Output the [x, y] coordinate of the center of the cell containing the given text.  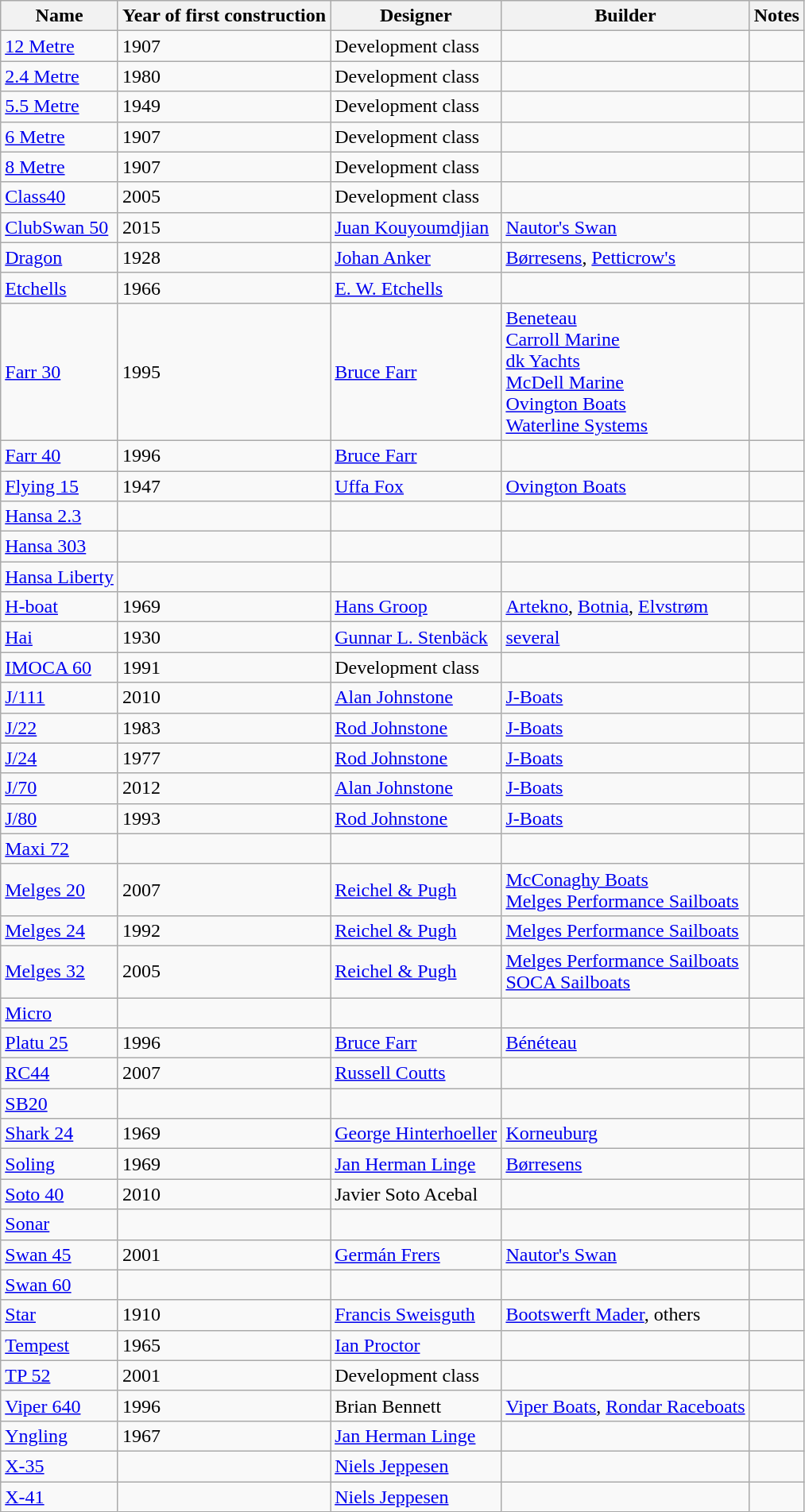
Gunnar L. Stenbäck [416, 637]
2.4 Metre [60, 76]
Year of first construction [224, 16]
1947 [224, 485]
Tempest [60, 1345]
1949 [224, 106]
J/22 [60, 728]
1991 [224, 667]
Soto 40 [60, 1194]
H-boat [60, 607]
Name [60, 16]
1965 [224, 1345]
Hansa 303 [60, 547]
Sonar [60, 1224]
X-41 [60, 1496]
Designer [416, 16]
1980 [224, 76]
Swan 60 [60, 1285]
Notes [776, 16]
Ian Proctor [416, 1345]
Ovington Boats [625, 485]
Brian Bennett [416, 1406]
Farr 30 [60, 372]
Viper Boats, Rondar Raceboats [625, 1406]
1910 [224, 1315]
Melges 24 [60, 930]
IMOCA 60 [60, 667]
Bootswerft Mader, others [625, 1315]
Flying 15 [60, 485]
Francis Sweisguth [416, 1315]
Germán Frers [416, 1255]
2015 [224, 227]
Korneuburg [625, 1134]
1977 [224, 758]
1966 [224, 288]
Etchells [60, 288]
12 Metre [60, 46]
Viper 640 [60, 1406]
Micro [60, 1013]
RC44 [60, 1073]
Platu 25 [60, 1043]
1983 [224, 728]
Class40 [60, 197]
SB20 [60, 1104]
Javier Soto Acebal [416, 1194]
1967 [224, 1436]
Maxi 72 [60, 849]
Shark 24 [60, 1134]
Johan Anker [416, 257]
1992 [224, 930]
6 Metre [60, 137]
Yngling [60, 1436]
ClubSwan 50 [60, 227]
1930 [224, 637]
Star [60, 1315]
Farr 40 [60, 455]
Hansa Liberty [60, 577]
E. W. Etchells [416, 288]
2012 [224, 788]
Hans Groop [416, 607]
J/70 [60, 788]
Børresens [625, 1164]
Artekno, Botnia, Elvstrøm [625, 607]
Juan Kouyoumdjian [416, 227]
1995 [224, 372]
Builder [625, 16]
Hai [60, 637]
BeneteauCarroll Marinedk YachtsMcDell MarineOvington BoatsWaterline Systems [625, 372]
McConaghy BoatsMelges Performance Sailboats [625, 890]
Melges 32 [60, 971]
TP 52 [60, 1375]
Bénéteau [625, 1043]
George Hinterhoeller [416, 1134]
J/24 [60, 758]
J/111 [60, 698]
1928 [224, 257]
8 Metre [60, 167]
several [625, 637]
Melges 20 [60, 890]
Uffa Fox [416, 485]
Soling [60, 1164]
J/80 [60, 818]
Swan 45 [60, 1255]
Russell Coutts [416, 1073]
Melges Performance Sailboats [625, 930]
X-35 [60, 1466]
1993 [224, 818]
Hansa 2.3 [60, 516]
Dragon [60, 257]
Melges Performance SailboatsSOCA Sailboats [625, 971]
Børresens, Petticrow's [625, 257]
5.5 Metre [60, 106]
